Output the (X, Y) coordinate of the center of the cell containing the given text.  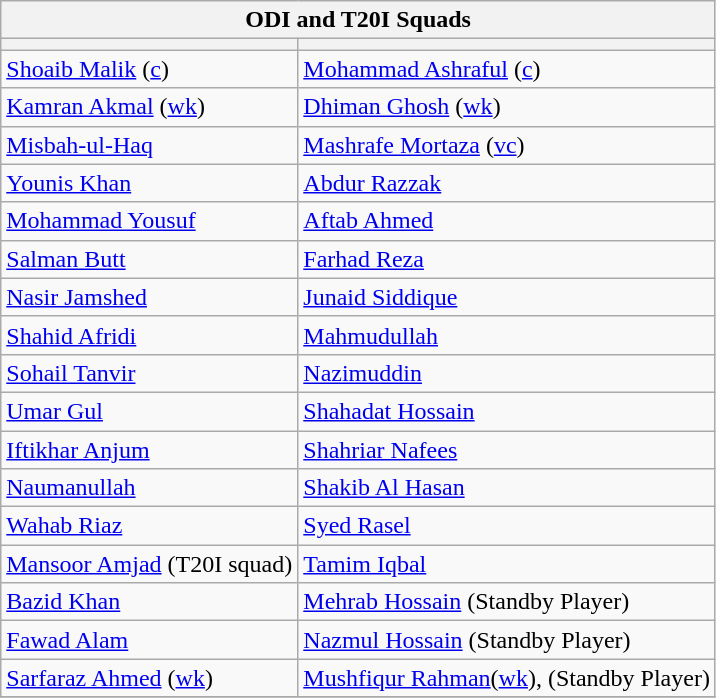
Junaid Siddique (507, 297)
Shahadat Hossain (507, 411)
Aftab Ahmed (507, 221)
Umar Gul (150, 411)
Sarfaraz Ahmed (wk) (150, 678)
Dhiman Ghosh (wk) (507, 107)
Mushfiqur Rahman(wk), (Standby Player) (507, 678)
Mansoor Amjad (T20I squad) (150, 564)
Shahid Afridi (150, 335)
Naumanullah (150, 488)
Shakib Al Hasan (507, 488)
Bazid Khan (150, 602)
Syed Rasel (507, 526)
Misbah-ul-Haq (150, 145)
Wahab Riaz (150, 526)
Sohail Tanvir (150, 373)
Salman Butt (150, 259)
Nazmul Hossain (Standby Player) (507, 640)
Younis Khan (150, 183)
Mahmudullah (507, 335)
Nasir Jamshed (150, 297)
Kamran Akmal (wk) (150, 107)
Mohammad Ashraful (c) (507, 69)
ODI and T20I Squads (358, 20)
Iftikhar Anjum (150, 449)
Tamim Iqbal (507, 564)
Nazimuddin (507, 373)
Mehrab Hossain (Standby Player) (507, 602)
Shahriar Nafees (507, 449)
Mohammad Yousuf (150, 221)
Farhad Reza (507, 259)
Mashrafe Mortaza (vc) (507, 145)
Shoaib Malik (c) (150, 69)
Fawad Alam (150, 640)
Abdur Razzak (507, 183)
